Detect which cell encompasses the target text, then output its [X, Y] center coordinate. 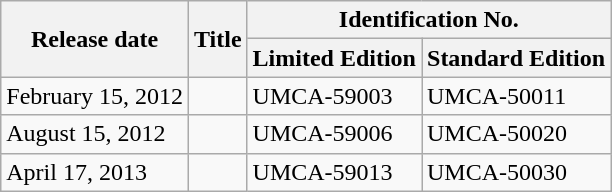
UMCA-50030 [516, 172]
UMCA-50020 [516, 134]
February 15, 2012 [95, 96]
UMCA-59013 [334, 172]
UMCA-59006 [334, 134]
Limited Edition [334, 58]
August 15, 2012 [95, 134]
UMCA-50011 [516, 96]
April 17, 2013 [95, 172]
Standard Edition [516, 58]
Title [218, 39]
Release date [95, 39]
UMCA-59003 [334, 96]
Identification No. [429, 20]
